Determine the [x, y] coordinate at the center of the cell enclosing the given text.  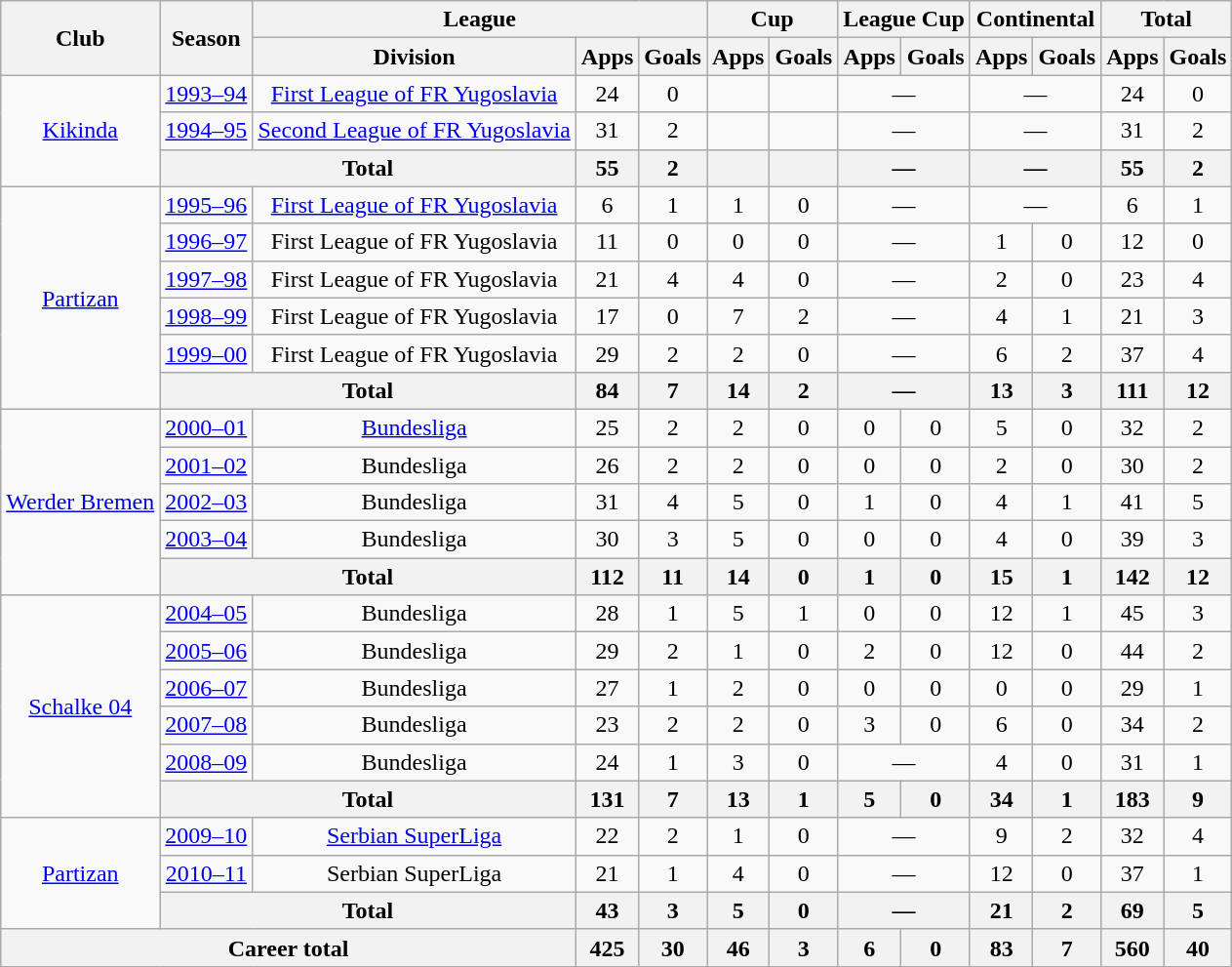
2008–09 [207, 762]
Career total [289, 947]
425 [607, 947]
111 [1133, 390]
Season [207, 38]
27 [607, 688]
1995–96 [207, 205]
Continental [1035, 20]
41 [1133, 503]
1993–94 [207, 94]
2004–05 [207, 614]
2005–06 [207, 651]
560 [1133, 947]
League [480, 20]
40 [1198, 947]
25 [607, 427]
2002–03 [207, 503]
43 [607, 910]
26 [607, 465]
131 [607, 799]
84 [607, 390]
183 [1133, 799]
1996–97 [207, 242]
1998–99 [207, 316]
2009–10 [207, 836]
1994–95 [207, 131]
2007–08 [207, 725]
22 [607, 836]
15 [1001, 577]
112 [607, 577]
2000–01 [207, 427]
2006–07 [207, 688]
28 [607, 614]
2003–04 [207, 540]
142 [1133, 577]
2001–02 [207, 465]
Club [80, 38]
League Cup [904, 20]
Cup [772, 20]
Werder Bremen [80, 502]
2010–11 [207, 873]
45 [1133, 614]
17 [607, 316]
Division [414, 57]
1997–98 [207, 279]
1999–00 [207, 353]
Kikinda [80, 131]
83 [1001, 947]
46 [737, 947]
39 [1133, 540]
44 [1133, 651]
Second League of FR Yugoslavia [414, 131]
69 [1133, 910]
Schalke 04 [80, 706]
